Capture the cell that displays the provided text and extract its [x, y] central coordinate. 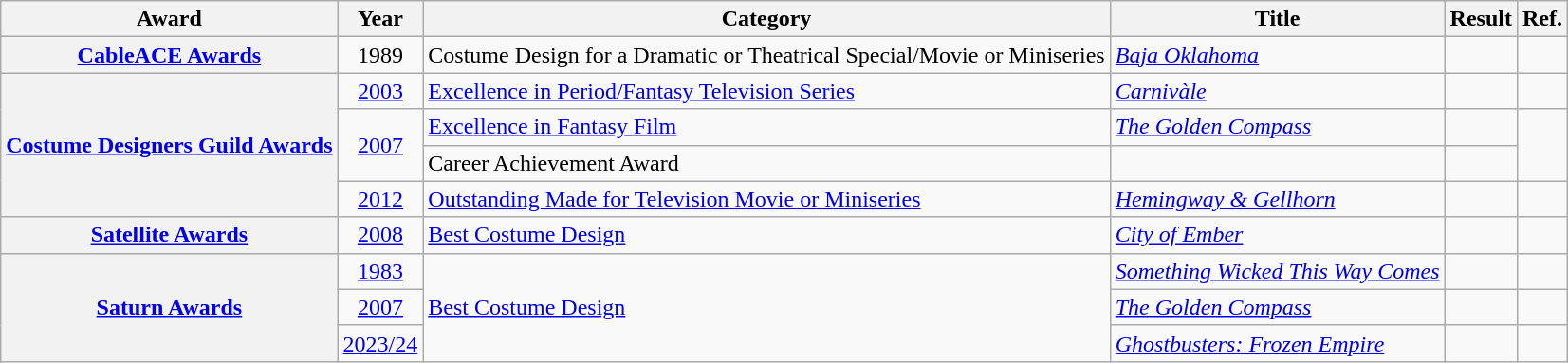
City of Ember [1277, 235]
Carnivàle [1277, 91]
Career Achievement Award [766, 163]
Ghostbusters: Frozen Empire [1277, 343]
CableACE Awards [169, 55]
2012 [380, 199]
1983 [380, 271]
2003 [380, 91]
Costume Designers Guild Awards [169, 145]
Hemingway & Gellhorn [1277, 199]
Saturn Awards [169, 307]
Costume Design for a Dramatic or Theatrical Special/Movie or Miniseries [766, 55]
Year [380, 19]
2023/24 [380, 343]
Baja Oklahoma [1277, 55]
2008 [380, 235]
Outstanding Made for Television Movie or Miniseries [766, 199]
Satellite Awards [169, 235]
Award [169, 19]
Category [766, 19]
Excellence in Period/Fantasy Television Series [766, 91]
Something Wicked This Way Comes [1277, 271]
Excellence in Fantasy Film [766, 127]
1989 [380, 55]
Title [1277, 19]
Result [1481, 19]
Ref. [1542, 19]
